From the cell containing the given text, extract its center point as [x, y] coordinate. 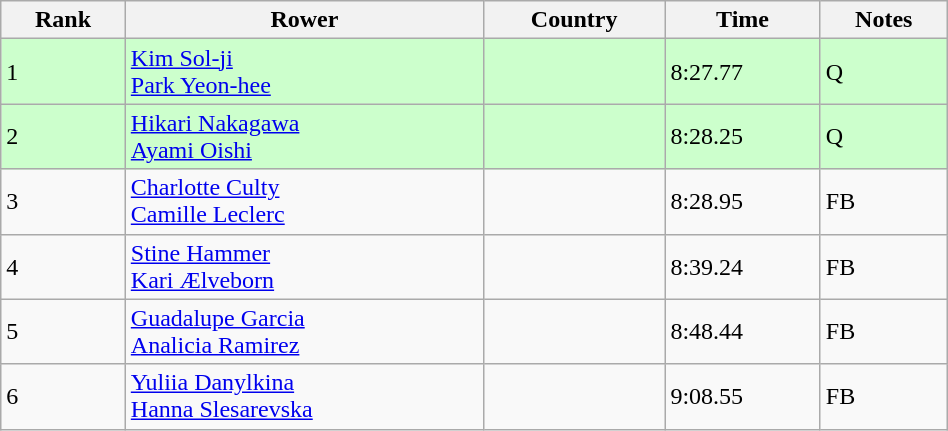
8:28.25 [742, 136]
8:28.95 [742, 202]
8:48.44 [742, 332]
Time [742, 20]
1 [64, 72]
2 [64, 136]
6 [64, 396]
Charlotte CultyCamille Leclerc [304, 202]
Rank [64, 20]
Rower [304, 20]
Hikari NakagawaAyami Oishi [304, 136]
Kim Sol-jiPark Yeon-hee [304, 72]
3 [64, 202]
Yuliia DanylkinaHanna Slesarevska [304, 396]
4 [64, 266]
8:27.77 [742, 72]
Country [574, 20]
9:08.55 [742, 396]
5 [64, 332]
8:39.24 [742, 266]
Stine HammerKari Ælveborn [304, 266]
Guadalupe GarciaAnalicia Ramirez [304, 332]
Notes [884, 20]
